Return the (X, Y) coordinate for the center point of the cell that contains the specified text.  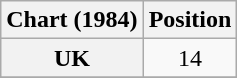
14 (190, 58)
Position (190, 20)
UK (72, 58)
Chart (1984) (72, 20)
